Detect which cell encompasses the target text, then output its (X, Y) center coordinate. 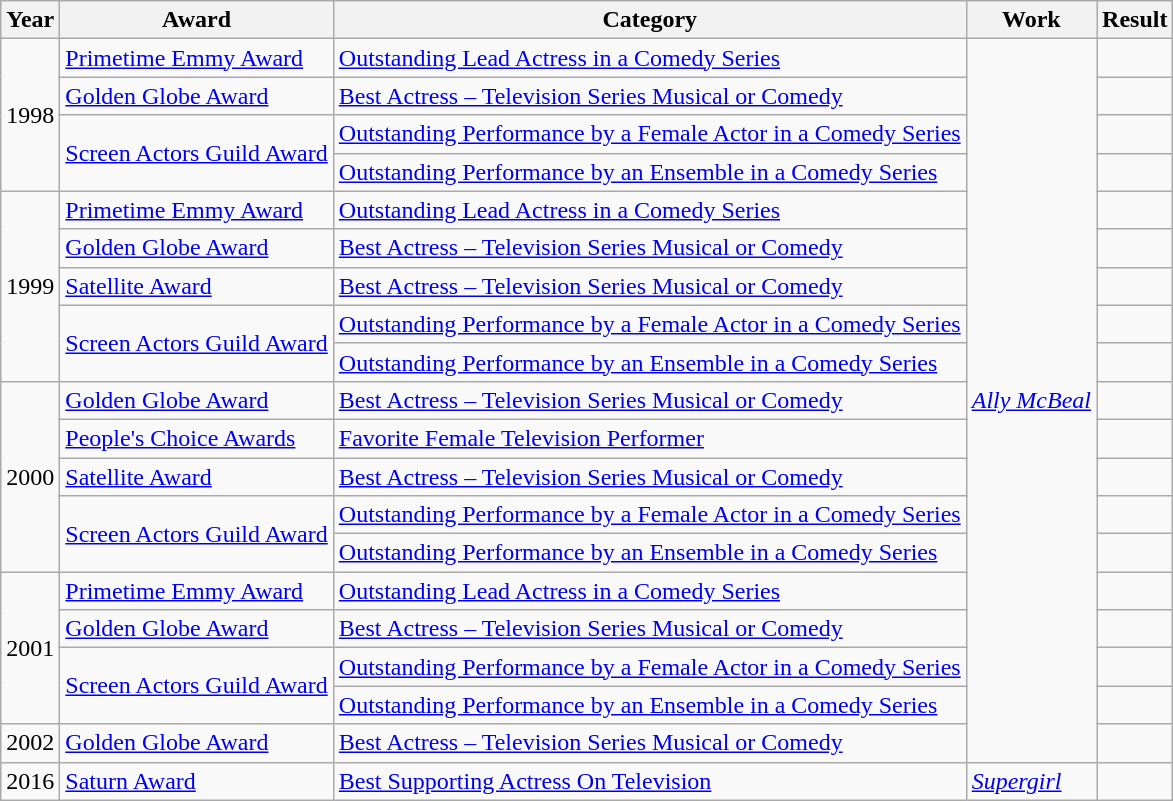
People's Choice Awards (196, 438)
2001 (30, 648)
Favorite Female Television Performer (650, 438)
2016 (30, 781)
Year (30, 20)
2000 (30, 476)
Result (1135, 20)
Category (650, 20)
Best Supporting Actress On Television (650, 781)
2002 (30, 743)
1998 (30, 115)
Saturn Award (196, 781)
1999 (30, 286)
Work (1031, 20)
Supergirl (1031, 781)
Ally McBeal (1031, 400)
Award (196, 20)
